Pinpoint the cell where the given text exists, returning its (x, y) midpoint coordinate. 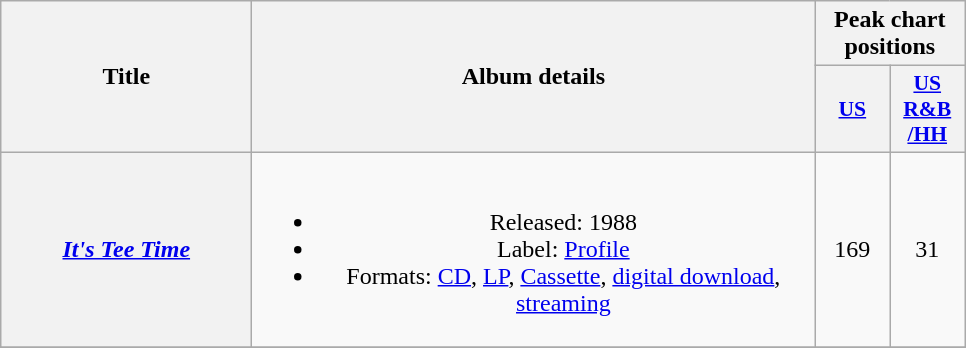
Peak chart positions (890, 34)
Album details (534, 77)
It's Tee Time (126, 249)
Released: 1988Label: ProfileFormats: CD, LP, Cassette, digital download, streaming (534, 249)
169 (852, 249)
USR&B/HH (928, 110)
US (852, 110)
Title (126, 77)
31 (928, 249)
